Determine the [X, Y] coordinate at the center of the cell enclosing the given text.  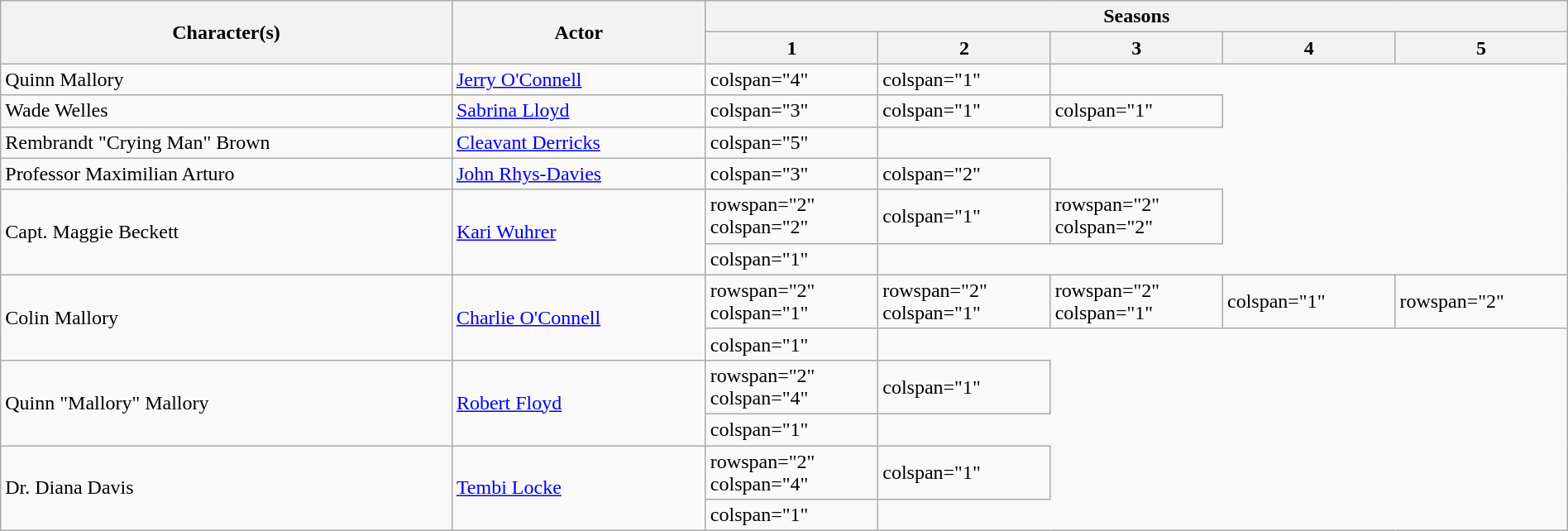
Dr. Diana Davis [227, 488]
Actor [579, 32]
Wade Welles [227, 111]
3 [1136, 48]
Kari Wuhrer [579, 232]
4 [1308, 48]
Professor Maximilian Arturo [227, 174]
2 [964, 48]
5 [1481, 48]
rowspan="2" [1481, 301]
Sabrina Lloyd [579, 111]
John Rhys-Davies [579, 174]
Jerry O'Connell [579, 79]
Quinn Mallory [227, 79]
Charlie O'Connell [579, 318]
Robert Floyd [579, 402]
Tembi Locke [579, 488]
colspan="5" [791, 142]
colspan="2" [964, 174]
Cleavant Derricks [579, 142]
Character(s) [227, 32]
Capt. Maggie Beckett [227, 232]
Colin Mallory [227, 318]
colspan="4" [791, 79]
Rembrandt "Crying Man" Brown [227, 142]
1 [791, 48]
Quinn "Mallory" Mallory [227, 402]
Seasons [1136, 17]
